Find where the given text appears and provide that cell's center as [X, Y] coordinate. 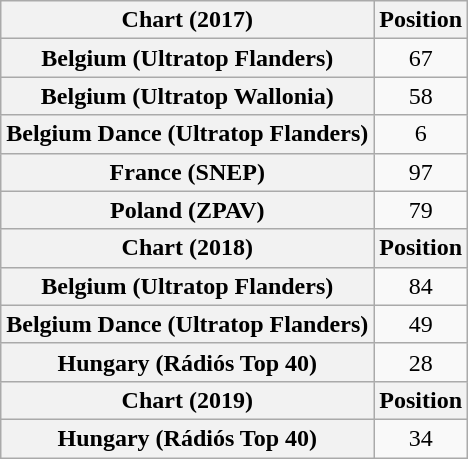
97 [421, 172]
Poland (ZPAV) [188, 210]
49 [421, 324]
Chart (2018) [188, 248]
58 [421, 96]
84 [421, 286]
France (SNEP) [188, 172]
28 [421, 362]
6 [421, 134]
Belgium (Ultratop Wallonia) [188, 96]
Chart (2019) [188, 400]
Chart (2017) [188, 20]
79 [421, 210]
67 [421, 58]
34 [421, 438]
